Extract the (X, Y) coordinate from the center of the cell holding the provided text.  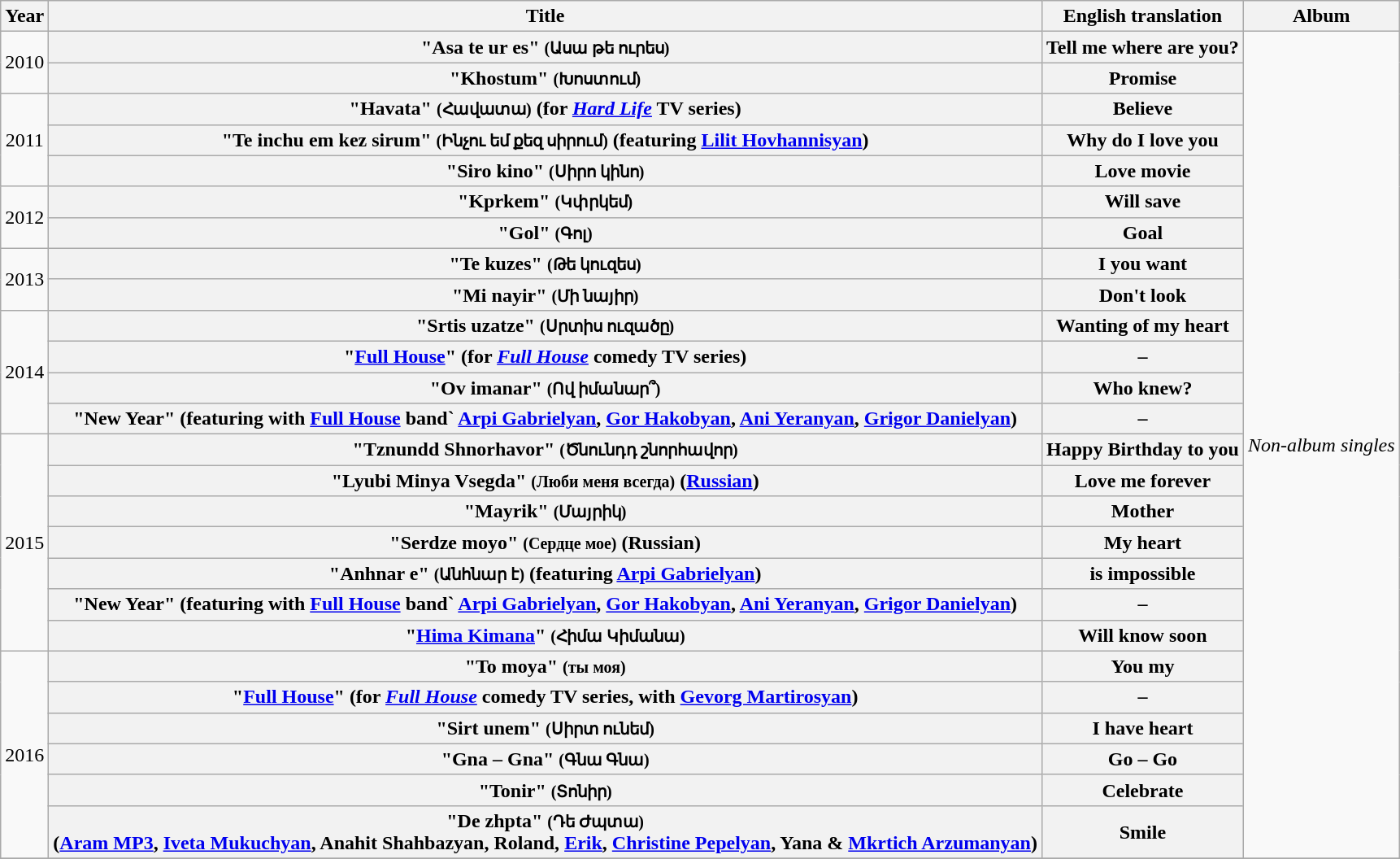
"Anhnar e" (Անհնար է) (featuring Arpi Gabrielyan) (546, 573)
"Khostum" (Խոստում) (546, 78)
Will know soon (1142, 635)
Go – Go (1142, 759)
Promise (1142, 78)
"Ov imanar" (Ով իմանար՞) (546, 388)
Non-album singles (1321, 446)
Why do I love you (1142, 140)
"Kprkem" (Կփրկեմ) (546, 202)
"Full House" (for Full House comedy TV series, with Gevorg Martirosyan) (546, 697)
"Asa te ur es" (Ասա թե ուրես) (546, 47)
"Mayrik" (Մայրիկ) (546, 512)
Love me forever (1142, 481)
I you want (1142, 264)
"Hima Kimana" (Հիմա Կիմանա) (546, 635)
"Serdze moyo" (Cердце мое) (Russian) (546, 543)
"Tznundd Shnorhavor" (Ծնունդդ շնորհավոր) (546, 450)
2016 (24, 755)
"Te kuzes" (Թե կուզես) (546, 264)
"Sirt unem" (Սիրտ ունեմ) (546, 728)
Love movie (1142, 171)
"Gna – Gna" (Գնա Գնա) (546, 759)
You my (1142, 666)
is impossible (1142, 573)
Goal (1142, 233)
"Tonir" (Տոնիր) (546, 790)
"Te inchu em kez sirum" (Ինչու եմ քեզ սիրում) (featuring Lilit Hovhannisyan) (546, 140)
Title (546, 16)
Wanting of my heart (1142, 325)
Who knew? (1142, 388)
Celebrate (1142, 790)
"Havata" (Հավատա) (for Hard Life TV series) (546, 109)
Happy Birthday to you (1142, 450)
"Full House" (for Full House comedy TV series) (546, 356)
Tell me where are you? (1142, 47)
"Srtis uzatze" (Սրտիս ուզածը) (546, 325)
"Mi nayir" (Մի նայիր) (546, 294)
Believe (1142, 109)
2011 (24, 140)
2015 (24, 543)
I have heart (1142, 728)
Will save (1142, 202)
Don't look (1142, 294)
My heart (1142, 543)
Album (1321, 16)
2012 (24, 217)
Smile (1142, 831)
"Lyubi Minya Vsegda" (Люби меня всегда) (Russian) (546, 481)
"To moya" (ты моя) (546, 666)
"Siro kino" (Սիրո կինո) (546, 171)
2010 (24, 63)
Mother (1142, 512)
"De zhpta" (Դե Ժպտա)(Aram MP3, Iveta Mukuchyan, Anahit Shahbazyan, Roland, Erik, Christine Pepelyan, Yana & Mkrtich Arzumanyan) (546, 831)
2013 (24, 279)
English translation (1142, 16)
"Gol" (Գոլ) (546, 233)
Year (24, 16)
2014 (24, 372)
